Search for the cell housing the specified text and yield its [x, y] center coordinate. 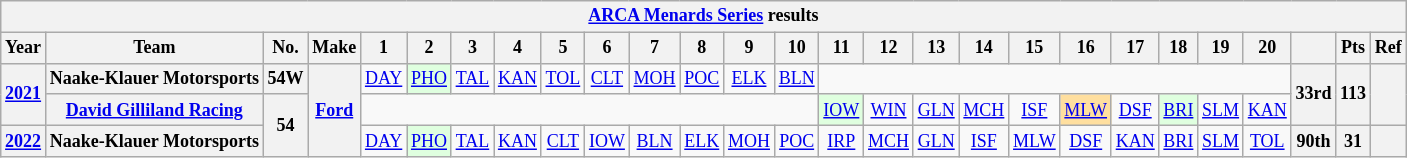
16 [1086, 48]
12 [889, 48]
Team [154, 48]
90th [1314, 140]
No. [286, 48]
David Gilliland Racing [154, 110]
17 [1135, 48]
5 [562, 48]
ARCA Menards Series results [704, 16]
4 [518, 48]
2 [430, 48]
54W [286, 78]
18 [1178, 48]
Year [24, 48]
33rd [1314, 94]
Pts [1354, 48]
20 [1267, 48]
IRP [842, 140]
7 [654, 48]
10 [796, 48]
2022 [24, 140]
31 [1354, 140]
6 [608, 48]
9 [750, 48]
Ford [334, 110]
WIN [889, 110]
2021 [24, 94]
Ref [1388, 48]
13 [936, 48]
113 [1354, 94]
14 [984, 48]
8 [702, 48]
Make [334, 48]
1 [384, 48]
3 [472, 48]
19 [1221, 48]
15 [1034, 48]
54 [286, 125]
11 [842, 48]
